Output the (X, Y) coordinate of the center of the cell containing the given text.  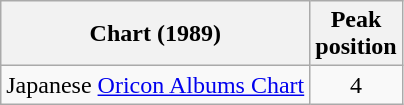
Chart (1989) (156, 34)
4 (356, 85)
Peakposition (356, 34)
Japanese Oricon Albums Chart (156, 85)
